Search for the cell housing the specified text and yield its (X, Y) center coordinate. 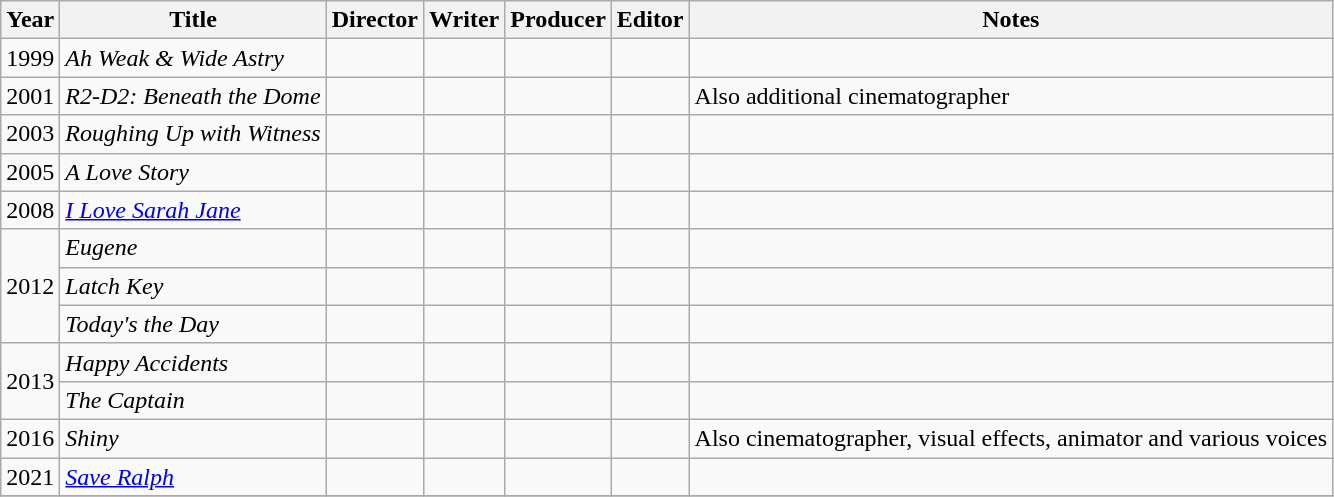
The Captain (193, 400)
Shiny (193, 438)
Editor (650, 20)
2005 (30, 172)
2001 (30, 96)
I Love Sarah Jane (193, 210)
Ah Weak & Wide Astry (193, 58)
Eugene (193, 248)
2008 (30, 210)
Latch Key (193, 286)
Director (374, 20)
Also cinematographer, visual effects, animator and various voices (1010, 438)
Happy Accidents (193, 362)
Writer (464, 20)
2003 (30, 134)
A Love Story (193, 172)
Today's the Day (193, 324)
Roughing Up with Witness (193, 134)
Year (30, 20)
1999 (30, 58)
R2-D2: Beneath the Dome (193, 96)
Notes (1010, 20)
2021 (30, 477)
Title (193, 20)
Producer (558, 20)
2013 (30, 381)
2012 (30, 286)
2016 (30, 438)
Save Ralph (193, 477)
Also additional cinematographer (1010, 96)
